Identify which cell holds the provided text, then report its (X, Y) central coordinate. 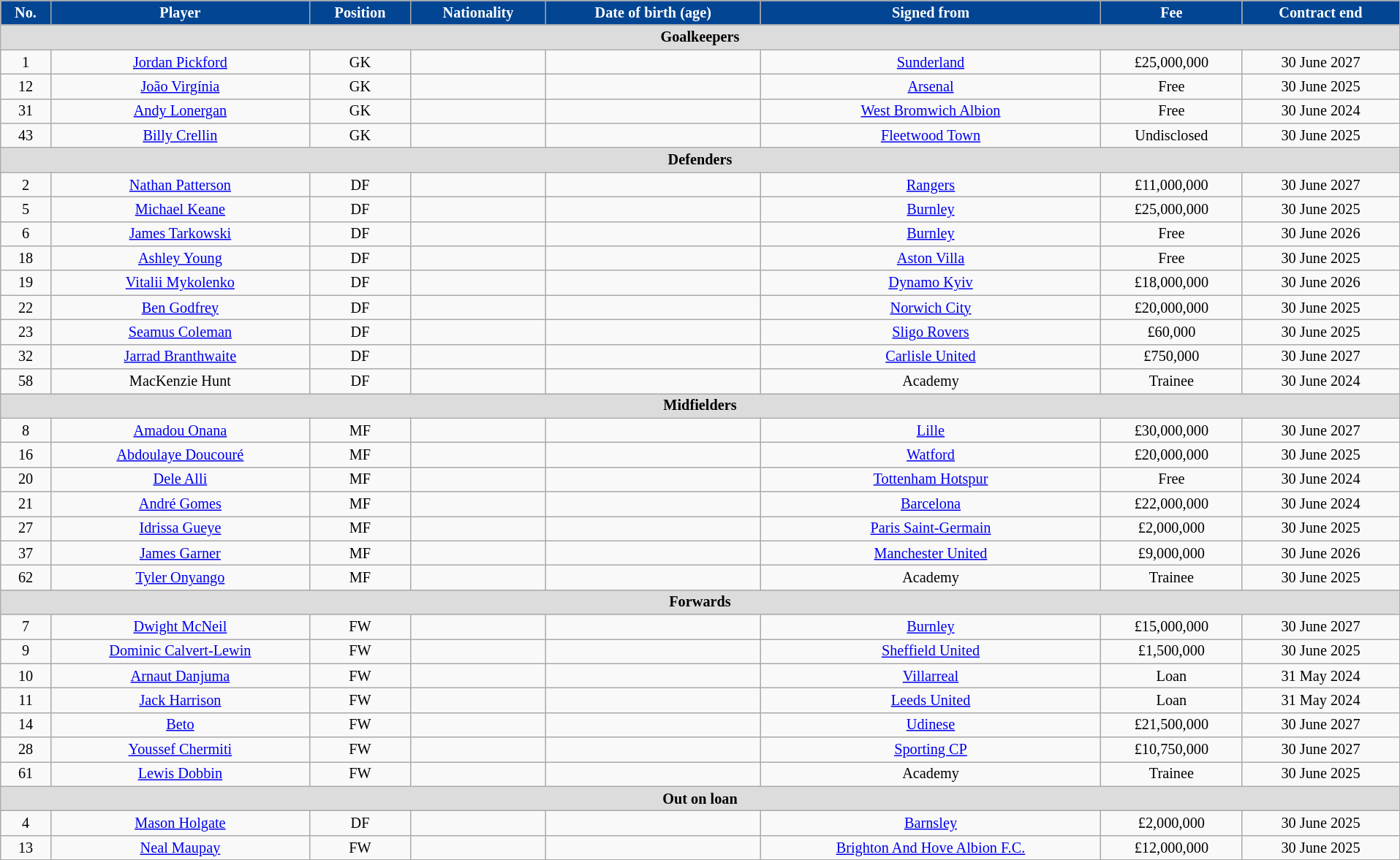
Idrissa Gueye (180, 528)
Villarreal (931, 676)
22 (26, 308)
Dominic Calvert-Lewin (180, 651)
Leeds United (931, 700)
£11,000,000 (1171, 185)
28 (26, 750)
19 (26, 283)
Paris Saint-Germain (931, 528)
Mason Holgate (180, 823)
West Bromwich Albion (931, 111)
Defenders (700, 160)
Arsenal (931, 86)
Midfielders (700, 406)
9 (26, 651)
20 (26, 479)
James Tarkowski (180, 234)
Signed from (931, 12)
Neal Maupay (180, 848)
James Garner (180, 553)
Player (180, 12)
£750,000 (1171, 357)
Undisclosed (1171, 135)
No. (26, 12)
João Virgínia (180, 86)
Billy Crellin (180, 135)
Seamus Coleman (180, 332)
Ashley Young (180, 258)
Jack Harrison (180, 700)
Lewis Dobbin (180, 774)
£21,500,000 (1171, 725)
5 (26, 209)
Aston Villa (931, 258)
Andy Lonergan (180, 111)
£15,000,000 (1171, 626)
Rangers (931, 185)
Position (360, 12)
4 (26, 823)
Forwards (700, 602)
Sheffield United (931, 651)
2 (26, 185)
Sligo Rovers (931, 332)
8 (26, 430)
Amadou Onana (180, 430)
6 (26, 234)
18 (26, 258)
1 (26, 61)
11 (26, 700)
61 (26, 774)
Dwight McNeil (180, 626)
62 (26, 577)
13 (26, 848)
Ben Godfrey (180, 308)
£30,000,000 (1171, 430)
Youssef Chermiti (180, 750)
23 (26, 332)
£10,750,000 (1171, 750)
Sunderland (931, 61)
27 (26, 528)
10 (26, 676)
Udinese (931, 725)
Dele Alli (180, 479)
Vitalii Mykolenko (180, 283)
12 (26, 86)
Abdoulaye Doucouré (180, 454)
16 (26, 454)
Barnsley (931, 823)
£9,000,000 (1171, 553)
£60,000 (1171, 332)
32 (26, 357)
Watford (931, 454)
£18,000,000 (1171, 283)
Manchester United (931, 553)
Goalkeepers (700, 37)
MacKenzie Hunt (180, 381)
Nationality (478, 12)
43 (26, 135)
Carlisle United (931, 357)
21 (26, 503)
Sporting CP (931, 750)
Jarrad Branthwaite (180, 357)
14 (26, 725)
Beto (180, 725)
Nathan Patterson (180, 185)
7 (26, 626)
Michael Keane (180, 209)
58 (26, 381)
Fleetwood Town (931, 135)
Lille (931, 430)
Date of birth (age) (654, 12)
Norwich City (931, 308)
André Gomes (180, 503)
Arnaut Danjuma (180, 676)
31 (26, 111)
£22,000,000 (1171, 503)
Out on loan (700, 799)
Brighton And Hove Albion F.C. (931, 848)
37 (26, 553)
Barcelona (931, 503)
Jordan Pickford (180, 61)
Tyler Onyango (180, 577)
£1,500,000 (1171, 651)
Contract end (1320, 12)
Fee (1171, 12)
£12,000,000 (1171, 848)
Dynamo Kyiv (931, 283)
Tottenham Hotspur (931, 479)
